Determine the [X, Y] coordinate at the center of the cell enclosing the given text.  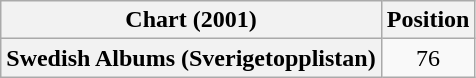
Position [428, 20]
Chart (2001) [191, 20]
76 [428, 58]
Swedish Albums (Sverigetopplistan) [191, 58]
